Identify which cell holds the provided text, then report its [x, y] central coordinate. 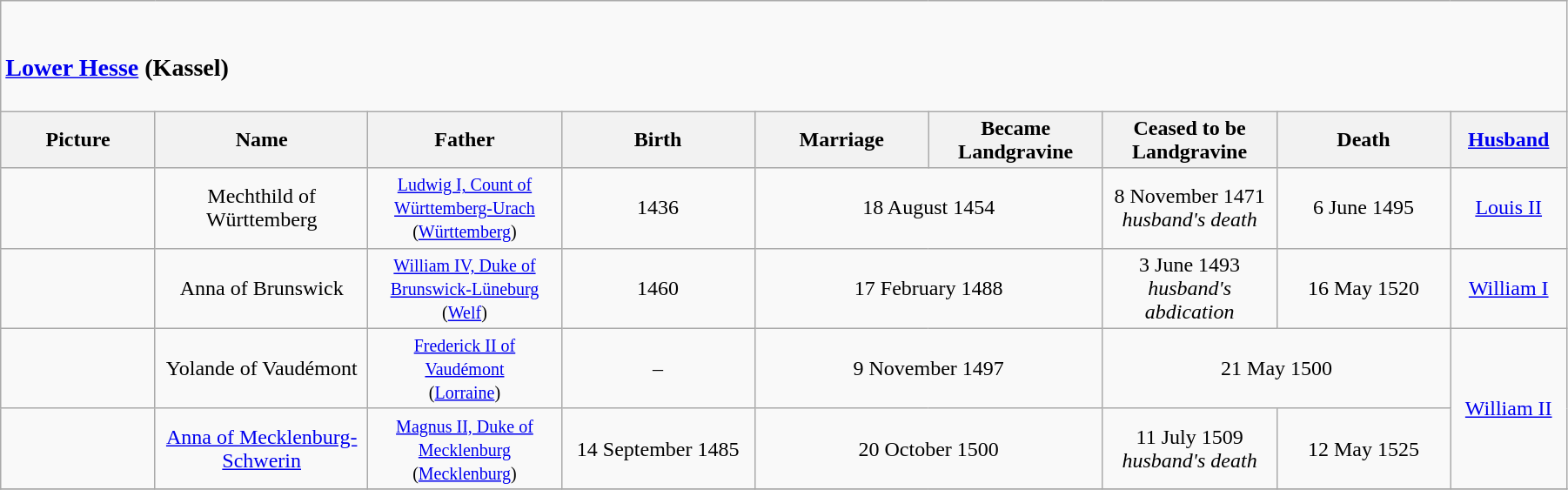
21 May 1500 [1277, 368]
Birth [658, 139]
8 November 1471husband's death [1189, 208]
Name [261, 139]
Lower Hesse (Kassel) [784, 56]
20 October 1500 [928, 448]
Yolande of Vaudémont [261, 368]
Anna of Brunswick [261, 288]
1460 [658, 288]
Marriage [841, 139]
Louis II [1509, 208]
6 June 1495 [1364, 208]
Ceased to be Landgravine [1189, 139]
William I [1509, 288]
17 February 1488 [928, 288]
Became Landgravine [1015, 139]
9 November 1497 [928, 368]
William IV, Duke of Brunswick-Lüneburg(Welf) [465, 288]
14 September 1485 [658, 448]
Frederick II of Vaudémont(Lorraine) [465, 368]
Husband [1509, 139]
William II [1509, 408]
Mechthild of Württemberg [261, 208]
Picture [78, 139]
11 July 1509husband's death [1189, 448]
16 May 1520 [1364, 288]
Magnus II, Duke of Mecklenburg(Mecklenburg) [465, 448]
Anna of Mecklenburg-Schwerin [261, 448]
12 May 1525 [1364, 448]
Death [1364, 139]
Ludwig I, Count of Württemberg-Urach(Württemberg) [465, 208]
18 August 1454 [928, 208]
– [658, 368]
Father [465, 139]
1436 [658, 208]
3 June 1493husband's abdication [1189, 288]
